For the text-containing cell, return its midpoint in (x, y) coordinate format. 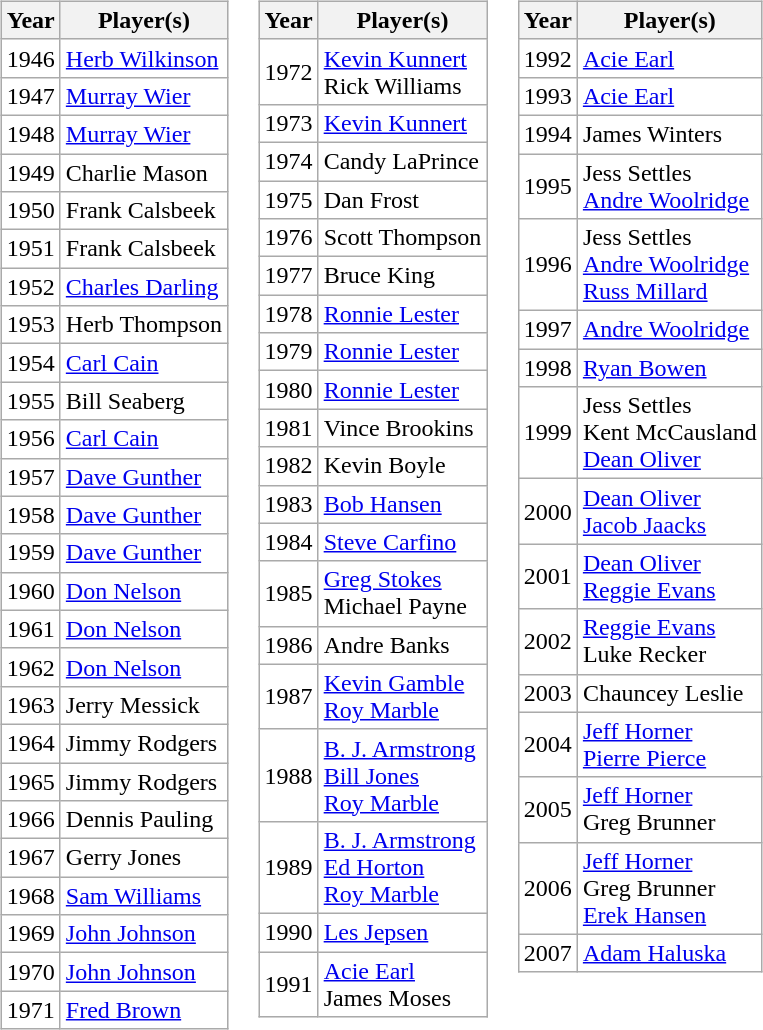
Jess Settles Kent McCausland Dean Oliver (670, 433)
Dean Oliver Reggie Evans (670, 576)
1957 (30, 477)
1960 (30, 591)
1998 (548, 368)
1994 (548, 134)
Acie Earl James Moses (402, 984)
1988 (288, 775)
Kevin Kunnert Rick Williams (402, 72)
Kevin Kunnert (402, 123)
1979 (288, 352)
1984 (288, 542)
2000 (548, 512)
1967 (30, 858)
Dean Oliver Jacob Jaacks (670, 512)
1962 (30, 667)
1953 (30, 325)
B. J. Armstrong Ed Horton Roy Marble (402, 867)
1978 (288, 314)
Herb Wilkinson (144, 58)
1973 (288, 123)
1950 (30, 211)
Candy LaPrince (402, 161)
1966 (30, 820)
1993 (548, 96)
1991 (288, 984)
1996 (548, 265)
Ryan Bowen (670, 368)
1952 (30, 287)
1983 (288, 504)
1999 (548, 433)
Bruce King (402, 276)
1986 (288, 645)
Bob Hansen (402, 504)
Jeff Horner Greg Brunner Erek Hansen (670, 888)
1989 (288, 867)
Steve Carfino (402, 542)
1947 (30, 96)
1995 (548, 186)
2004 (548, 744)
1974 (288, 161)
Scott Thompson (402, 238)
1968 (30, 896)
2003 (548, 693)
1972 (288, 72)
Sam Williams (144, 896)
Kevin Boyle (402, 466)
1992 (548, 58)
1958 (30, 515)
1990 (288, 932)
Herb Thompson (144, 325)
1976 (288, 238)
Jeff Horner Pierre Pierce (670, 744)
Chauncey Leslie (670, 693)
1956 (30, 439)
Dennis Pauling (144, 820)
1954 (30, 363)
1982 (288, 466)
1948 (30, 134)
B. J. Armstrong Bill JonesRoy Marble (402, 775)
Kevin Gamble Roy Marble (402, 696)
Andre Banks (402, 645)
Vince Brookins (402, 428)
1964 (30, 743)
1987 (288, 696)
Bill Seaberg (144, 401)
1981 (288, 428)
Charles Darling (144, 287)
Charlie Mason (144, 173)
Jeff Horner Greg Brunner (670, 810)
1961 (30, 629)
1949 (30, 173)
1963 (30, 705)
1969 (30, 934)
Jess Settles Andre Woolridge Russ Millard (670, 265)
Adam Haluska (670, 953)
1977 (288, 276)
Jerry Messick (144, 705)
2002 (548, 642)
1951 (30, 249)
Les Jepsen (402, 932)
1955 (30, 401)
1959 (30, 553)
Dan Frost (402, 199)
1946 (30, 58)
2007 (548, 953)
1975 (288, 199)
1970 (30, 972)
1971 (30, 1010)
James Winters (670, 134)
2005 (548, 810)
Andre Woolridge (670, 330)
Jess Settles Andre Woolridge (670, 186)
Fred Brown (144, 1010)
1997 (548, 330)
Reggie Evans Luke Recker (670, 642)
Gerry Jones (144, 858)
2001 (548, 576)
1985 (288, 594)
2006 (548, 888)
Greg Stokes Michael Payne (402, 594)
1980 (288, 390)
1965 (30, 781)
